Pinpoint the cell where the given text exists, returning its (X, Y) midpoint coordinate. 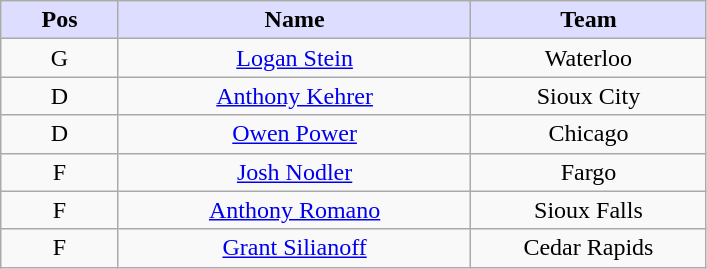
Cedar Rapids (588, 248)
Chicago (588, 134)
Sioux Falls (588, 210)
Anthony Romano (294, 210)
Josh Nodler (294, 172)
Pos (60, 20)
Waterloo (588, 58)
Owen Power (294, 134)
G (60, 58)
Anthony Kehrer (294, 96)
Name (294, 20)
Grant Silianoff (294, 248)
Logan Stein (294, 58)
Fargo (588, 172)
Sioux City (588, 96)
Team (588, 20)
